Determine the [X, Y] coordinate at the center of the cell enclosing the given text.  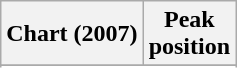
Chart (2007) [72, 34]
Peakposition [189, 34]
